Provide the [X, Y] coordinate of the cell's center where the given text is located.  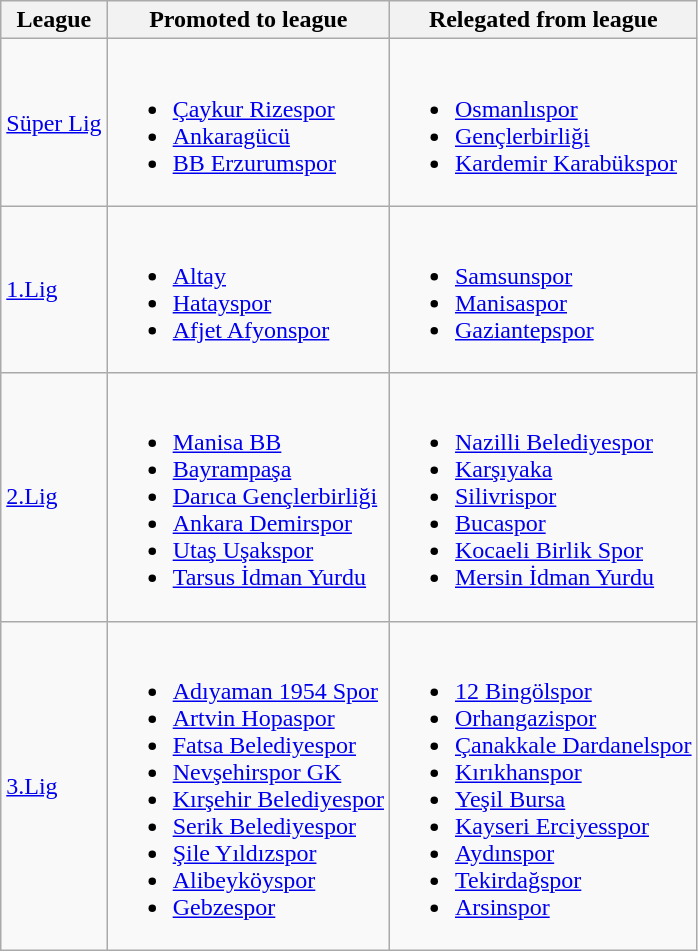
Relegated from league [543, 20]
Adıyaman 1954 SporArtvin HopasporFatsa BelediyesporNevşehirspor GKKırşehir BelediyesporSerik BelediyesporŞile YıldızsporAlibeyköysporGebzespor [248, 786]
1.Lig [54, 290]
12 BingölsporOrhangazisporÇanakkale DardanelsporKırıkhansporYeşil BursaKayseri ErciyessporAydınsporTekirdağsporArsinspor [543, 786]
Nazilli BelediyesporKarşıyakaSilivrisporBucasporKocaeli Birlik SporMersin İdman Yurdu [543, 497]
2.Lig [54, 497]
Çaykur RizesporAnkaragücüBB Erzurumspor [248, 122]
League [54, 20]
Süper Lig [54, 122]
Promoted to league [248, 20]
OsmanlısporGençlerbirliğiKardemir Karabükspor [543, 122]
3.Lig [54, 786]
SamsunsporManisasporGaziantepspor [543, 290]
AltayHataysporAfjet Afyonspor [248, 290]
Manisa BBBayrampaşaDarıca GençlerbirliğiAnkara DemirsporUtaş UşaksporTarsus İdman Yurdu [248, 497]
